From the cell containing the given text, extract its center point as [x, y] coordinate. 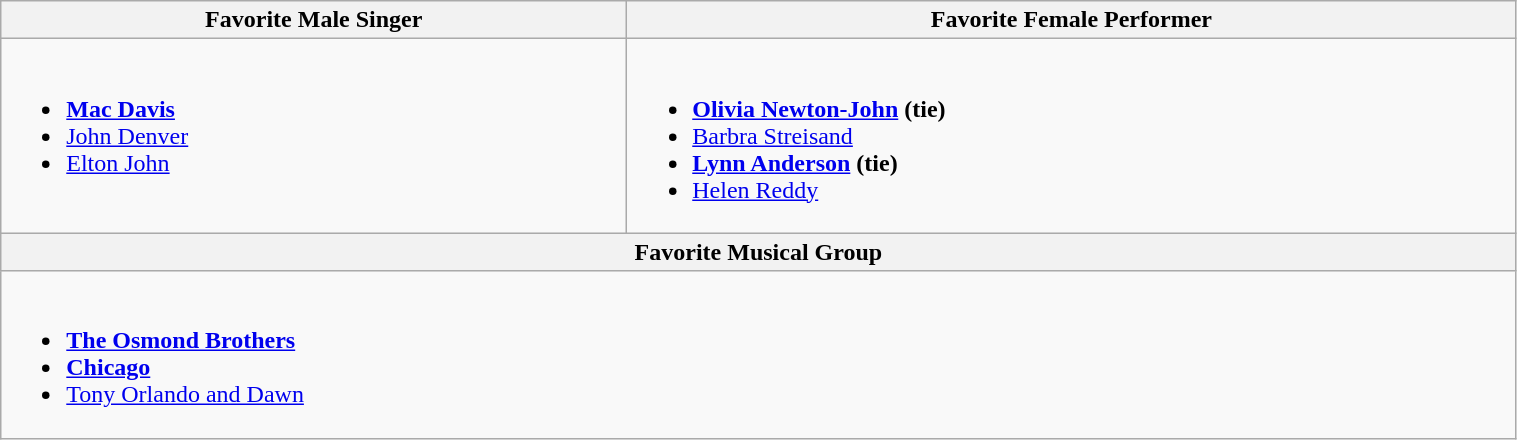
Mac DavisJohn DenverElton John [314, 136]
Favorite Musical Group [758, 252]
The Osmond BrothersChicagoTony Orlando and Dawn [758, 354]
Favorite Male Singer [314, 20]
Favorite Female Performer [1072, 20]
Olivia Newton-John (tie)Barbra StreisandLynn Anderson (tie)Helen Reddy [1072, 136]
